From the cell containing the given text, extract its center point as (x, y) coordinate. 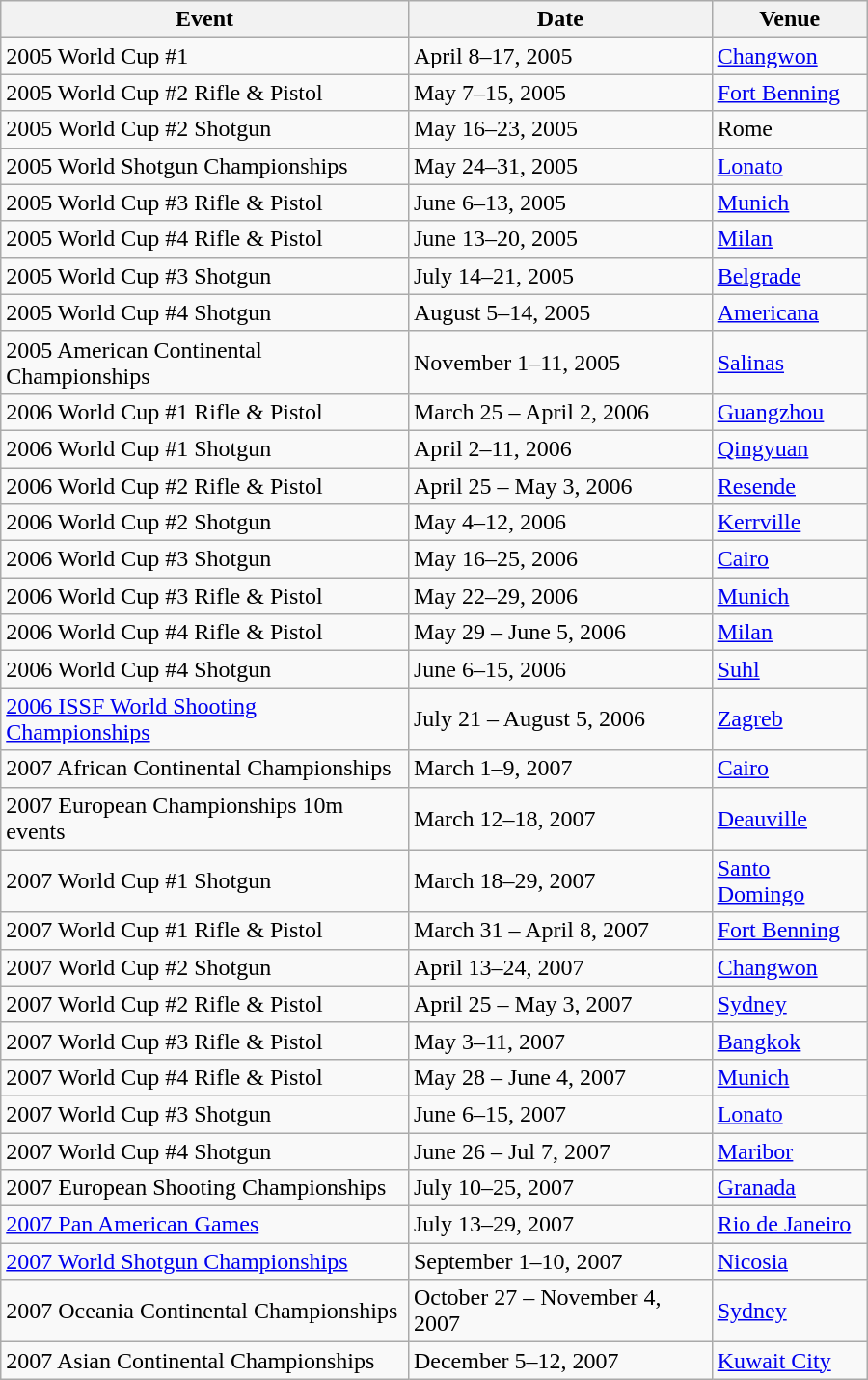
June 6–13, 2005 (559, 203)
2005 American Continental Championships (204, 363)
2006 World Cup #3 Rifle & Pistol (204, 596)
March 31 – April 8, 2007 (559, 931)
Santo Domingo (789, 881)
2006 World Cup #1 Shotgun (204, 448)
March 12–18, 2007 (559, 818)
2007 World Cup #2 Rifle & Pistol (204, 1004)
April 13–24, 2007 (559, 967)
Date (559, 19)
May 16–23, 2005 (559, 129)
May 3–11, 2007 (559, 1041)
November 1–11, 2005 (559, 363)
April 2–11, 2006 (559, 448)
June 26 – Jul 7, 2007 (559, 1150)
Zagreb (789, 719)
2005 World Cup #4 Shotgun (204, 312)
Granada (789, 1188)
2007 African Continental Championships (204, 769)
June 13–20, 2005 (559, 239)
Deauville (789, 818)
October 27 – November 4, 2007 (559, 1312)
2007 World Cup #1 Shotgun (204, 881)
May 16–25, 2006 (559, 559)
2007 Asian Continental Championships (204, 1361)
2006 World Cup #4 Shotgun (204, 669)
Belgrade (789, 276)
Americana (789, 312)
2006 World Cup #2 Rifle & Pistol (204, 485)
Venue (789, 19)
Event (204, 19)
2005 World Cup #2 Shotgun (204, 129)
May 29 – June 5, 2006 (559, 633)
2007 World Cup #4 Shotgun (204, 1150)
2005 World Cup #3 Shotgun (204, 276)
March 18–29, 2007 (559, 881)
Rome (789, 129)
March 25 – April 2, 2006 (559, 412)
2005 World Cup #1 (204, 56)
Resende (789, 485)
2007 Pan American Games (204, 1225)
2006 World Cup #4 Rifle & Pistol (204, 633)
2007 World Cup #4 Rifle & Pistol (204, 1077)
August 5–14, 2005 (559, 312)
2005 World Cup #3 Rifle & Pistol (204, 203)
May 24–31, 2005 (559, 166)
May 4–12, 2006 (559, 523)
May 22–29, 2006 (559, 596)
Kuwait City (789, 1361)
July 14–21, 2005 (559, 276)
Maribor (789, 1150)
2005 World Cup #4 Rifle & Pistol (204, 239)
2006 ISSF World Shooting Championships (204, 719)
May 7–15, 2005 (559, 93)
2007 World Shotgun Championships (204, 1261)
July 10–25, 2007 (559, 1188)
Nicosia (789, 1261)
Kerrville (789, 523)
Salinas (789, 363)
June 6–15, 2006 (559, 669)
July 21 – August 5, 2006 (559, 719)
2005 World Shotgun Championships (204, 166)
2007 World Cup #3 Rifle & Pistol (204, 1041)
Suhl (789, 669)
2007 World Cup #3 Shotgun (204, 1114)
December 5–12, 2007 (559, 1361)
Qingyuan (789, 448)
2007 World Cup #2 Shotgun (204, 967)
2006 World Cup #3 Shotgun (204, 559)
2006 World Cup #1 Rifle & Pistol (204, 412)
Bangkok (789, 1041)
2007 Oceania Continental Championships (204, 1312)
2005 World Cup #2 Rifle & Pistol (204, 93)
2007 World Cup #1 Rifle & Pistol (204, 931)
March 1–9, 2007 (559, 769)
April 25 – May 3, 2007 (559, 1004)
Guangzhou (789, 412)
July 13–29, 2007 (559, 1225)
Rio de Janeiro (789, 1225)
June 6–15, 2007 (559, 1114)
September 1–10, 2007 (559, 1261)
2006 World Cup #2 Shotgun (204, 523)
April 25 – May 3, 2006 (559, 485)
2007 European Championships 10m events (204, 818)
2007 European Shooting Championships (204, 1188)
April 8–17, 2005 (559, 56)
May 28 – June 4, 2007 (559, 1077)
